Capture the cell that displays the provided text and extract its [x, y] central coordinate. 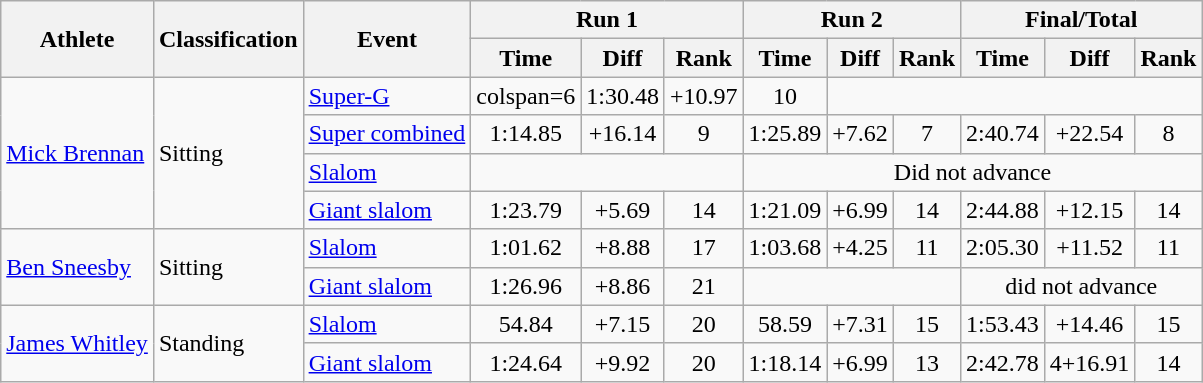
+7.62 [860, 134]
Event [387, 39]
Did not advance [972, 172]
+5.69 [623, 210]
2:05.30 [1003, 248]
Super combined [387, 134]
1:01.62 [526, 248]
Super-G [387, 96]
17 [704, 248]
+9.92 [623, 362]
Run 2 [852, 20]
21 [704, 286]
+7.31 [860, 324]
+10.97 [704, 96]
+12.15 [1090, 210]
7 [926, 134]
58.59 [785, 324]
2:40.74 [1003, 134]
1:30.48 [623, 96]
1:18.14 [785, 362]
13 [926, 362]
54.84 [526, 324]
1:24.64 [526, 362]
1:26.96 [526, 286]
2:42.78 [1003, 362]
Mick Brennan [78, 153]
1:25.89 [785, 134]
Athlete [78, 39]
Run 1 [607, 20]
9 [704, 134]
+16.14 [623, 134]
1:23.79 [526, 210]
1:21.09 [785, 210]
10 [785, 96]
+4.25 [860, 248]
1:03.68 [785, 248]
4+16.91 [1090, 362]
+8.88 [623, 248]
James Whitley [78, 343]
+7.15 [623, 324]
colspan=6 [526, 96]
did not advance [1082, 286]
+14.46 [1090, 324]
+11.52 [1090, 248]
Ben Sneesby [78, 267]
Final/Total [1082, 20]
1:14.85 [526, 134]
Standing [228, 343]
2:44.88 [1003, 210]
Classification [228, 39]
+8.86 [623, 286]
8 [1168, 134]
1:53.43 [1003, 324]
+22.54 [1090, 134]
